Identify which cell holds the provided text, then report its [X, Y] central coordinate. 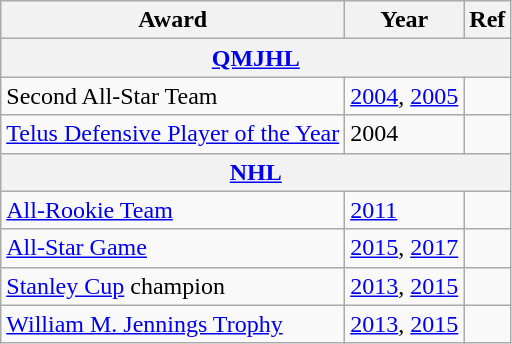
All-Star Game [173, 248]
2011 [404, 210]
2004, 2005 [404, 96]
Year [404, 20]
2015, 2017 [404, 248]
Second All-Star Team [173, 96]
Stanley Cup champion [173, 286]
Telus Defensive Player of the Year [173, 134]
All-Rookie Team [173, 210]
Ref [488, 20]
Award [173, 20]
QMJHL [256, 58]
NHL [256, 172]
2004 [404, 134]
William M. Jennings Trophy [173, 324]
